Pinpoint the cell where the given text exists, returning its (x, y) midpoint coordinate. 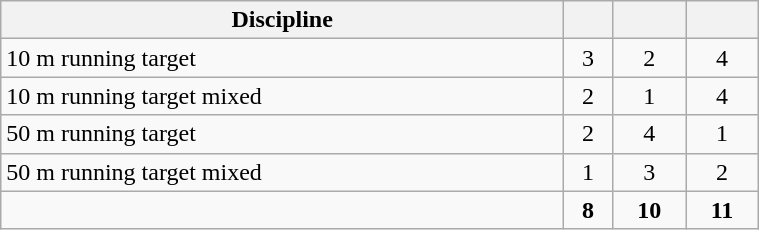
10 (649, 210)
10 m running target mixed (282, 96)
Discipline (282, 20)
11 (722, 210)
50 m running target mixed (282, 172)
8 (588, 210)
50 m running target (282, 134)
10 m running target (282, 58)
